Find where the given text appears and provide that cell's center as [x, y] coordinate. 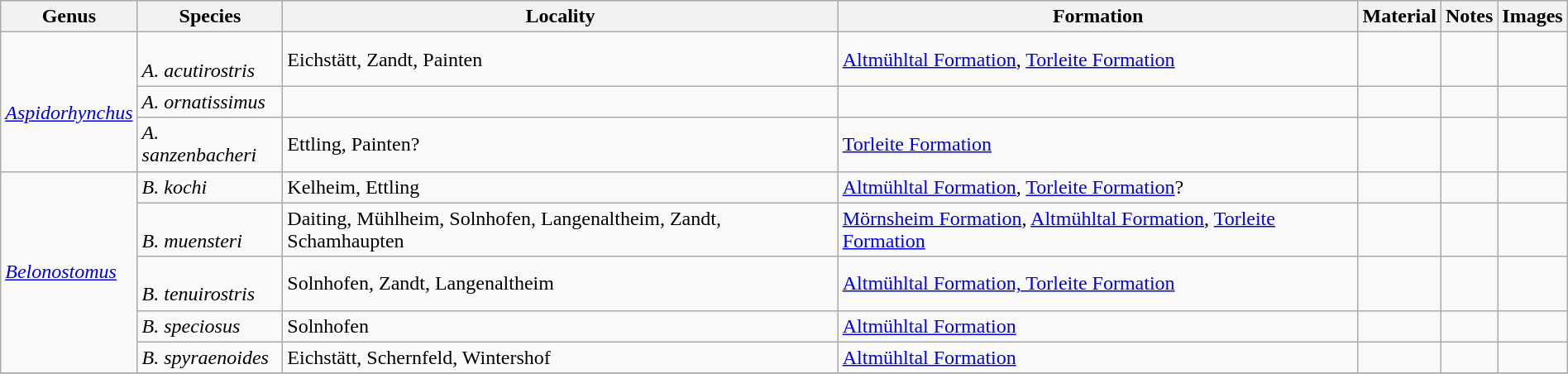
Mörnsheim Formation, Altmühltal Formation, Torleite Formation [1098, 230]
Aspidorhynchus [69, 102]
Daiting, Mühlheim, Solnhofen, Langenaltheim, Zandt, Schamhaupten [561, 230]
B. speciosus [210, 326]
Locality [561, 17]
A. sanzenbacheri [210, 144]
Altmühltal Formation, Torleite Formation? [1098, 187]
Genus [69, 17]
Notes [1469, 17]
Torleite Formation [1098, 144]
B. spyraenoides [210, 357]
Formation [1098, 17]
Eichstätt, Schernfeld, Wintershof [561, 357]
Images [1532, 17]
B. kochi [210, 187]
Belonostomus [69, 272]
Solnhofen [561, 326]
A. ornatissimus [210, 102]
Material [1399, 17]
A. acutirostris [210, 60]
B. tenuirostris [210, 283]
Solnhofen, Zandt, Langenaltheim [561, 283]
Ettling, Painten? [561, 144]
Eichstätt, Zandt, Painten [561, 60]
Kelheim, Ettling [561, 187]
B. muensteri [210, 230]
Species [210, 17]
